Identify which cell holds the provided text, then report its (X, Y) central coordinate. 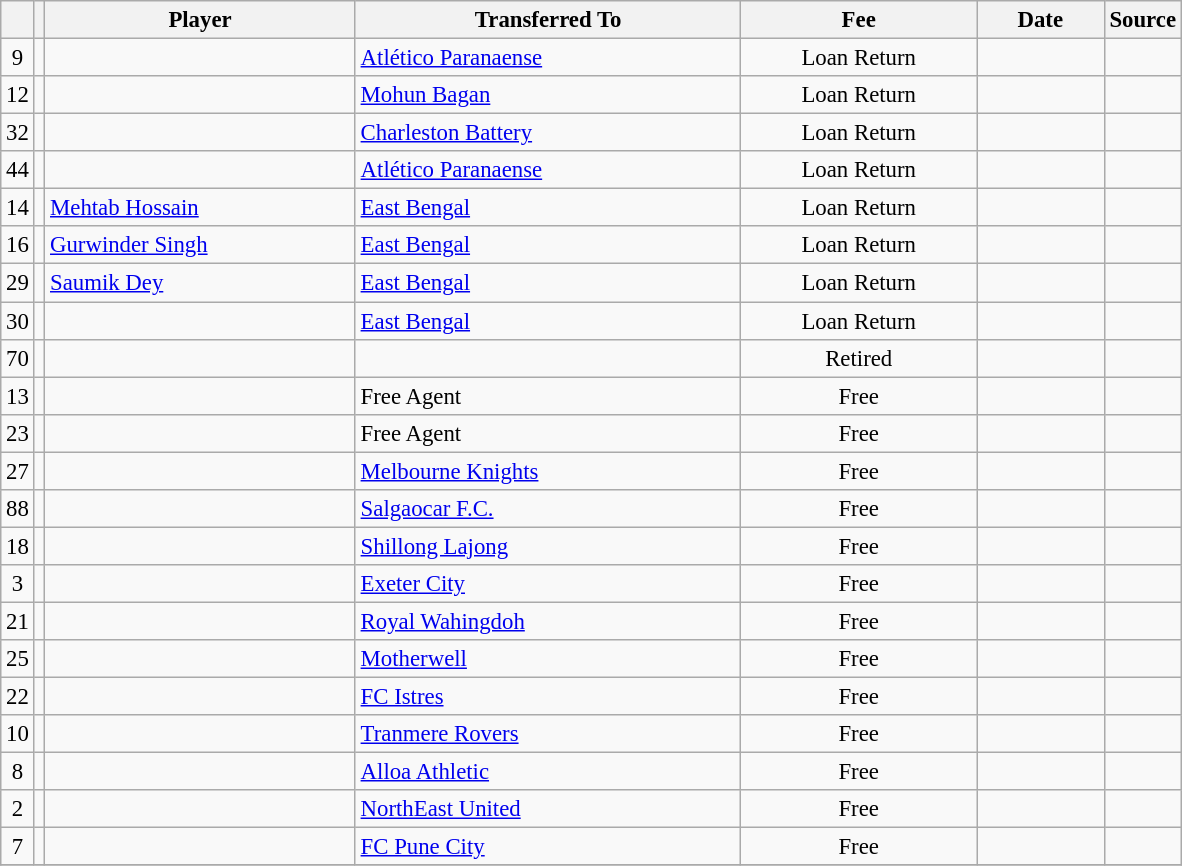
Alloa Athletic (548, 772)
8 (18, 772)
Gurwinder Singh (200, 245)
23 (18, 433)
27 (18, 471)
Salgaocar F.C. (548, 509)
FC Pune City (548, 847)
Transferred To (548, 20)
Melbourne Knights (548, 471)
9 (18, 58)
Saumik Dey (200, 283)
25 (18, 659)
Source (1142, 20)
Exeter City (548, 584)
Mohun Bagan (548, 95)
44 (18, 170)
FC Istres (548, 697)
30 (18, 321)
2 (18, 809)
Mehtab Hossain (200, 208)
70 (18, 358)
18 (18, 546)
Date (1040, 20)
88 (18, 509)
3 (18, 584)
Shillong Lajong (548, 546)
Player (200, 20)
13 (18, 396)
16 (18, 245)
7 (18, 847)
32 (18, 133)
NorthEast United (548, 809)
14 (18, 208)
Retired (859, 358)
Royal Wahingdoh (548, 621)
Fee (859, 20)
Tranmere Rovers (548, 734)
Charleston Battery (548, 133)
Motherwell (548, 659)
21 (18, 621)
22 (18, 697)
29 (18, 283)
10 (18, 734)
12 (18, 95)
